Extract the (x, y) coordinate from the center of the cell holding the provided text.  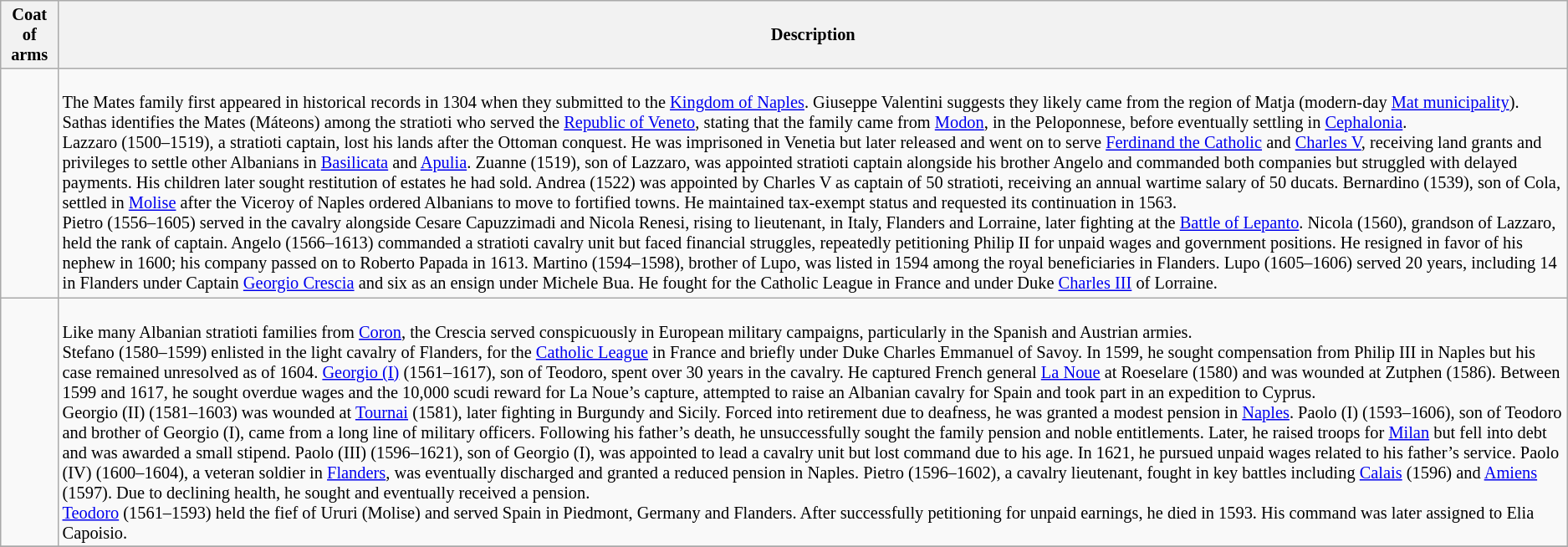
Description (813, 34)
Coat of arms (30, 34)
